For the text-containing cell, return its midpoint in [x, y] coordinate format. 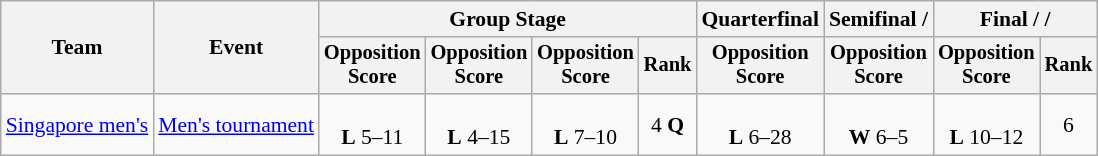
Final / / [1015, 19]
L 6–28 [760, 124]
Semifinal / [878, 19]
L 5–11 [372, 124]
6 [1069, 124]
Event [236, 48]
L 10–12 [986, 124]
4 Q [668, 124]
Group Stage [508, 19]
L 4–15 [480, 124]
Men's tournament [236, 124]
Quarterfinal [760, 19]
Singapore men's [78, 124]
Team [78, 48]
W 6–5 [878, 124]
L 7–10 [586, 124]
